Scan for the cell matching the given text and deliver its (x, y) coordinate at center. 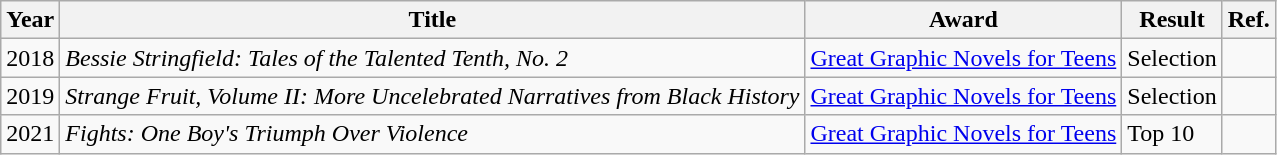
2018 (30, 58)
Top 10 (1172, 134)
Bessie Stringfield: Tales of the Talented Tenth, No. 2 (432, 58)
2021 (30, 134)
Strange Fruit, Volume II: More Uncelebrated Narratives from Black History (432, 96)
Ref. (1248, 20)
Year (30, 20)
2019 (30, 96)
Result (1172, 20)
Title (432, 20)
Award (964, 20)
Fights: One Boy's Triumph Over Violence (432, 134)
